Extract the [x, y] coordinate from the center of the cell holding the provided text.  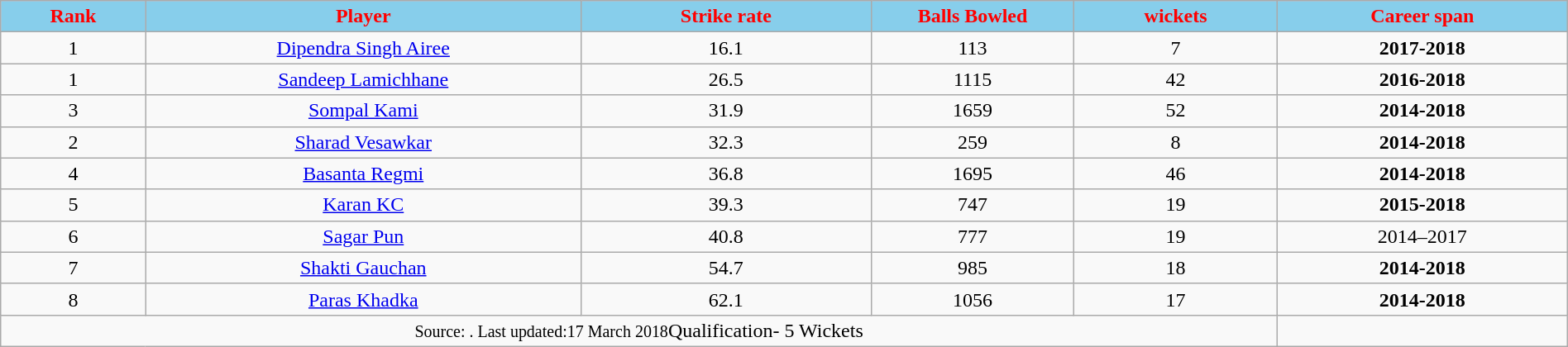
3 [73, 111]
62.1 [726, 299]
Sompal Kami [363, 111]
26.5 [726, 79]
Source: . Last updated:17 March 2018Qualification- 5 Wickets [639, 330]
Rank [73, 17]
2016-2018 [1422, 79]
42 [1176, 79]
Sharad Vesawkar [363, 142]
Karan KC [363, 205]
Sagar Pun [363, 236]
46 [1176, 173]
Sandeep Lamichhane [363, 79]
5 [73, 205]
Strike rate [726, 17]
259 [973, 142]
18 [1176, 268]
Balls Bowled [973, 17]
Career span [1422, 17]
777 [973, 236]
Paras Khadka [363, 299]
Dipendra Singh Airee [363, 48]
39.3 [726, 205]
40.8 [726, 236]
113 [973, 48]
32.3 [726, 142]
17 [1176, 299]
36.8 [726, 173]
Basanta Regmi [363, 173]
2014–2017 [1422, 236]
1115 [973, 79]
Shakti Gauchan [363, 268]
747 [973, 205]
wickets [1176, 17]
2017-2018 [1422, 48]
2015-2018 [1422, 205]
985 [973, 268]
31.9 [726, 111]
6 [73, 236]
2 [73, 142]
52 [1176, 111]
1659 [973, 111]
Player [363, 17]
54.7 [726, 268]
4 [73, 173]
1695 [973, 173]
1056 [973, 299]
16.1 [726, 48]
